For the text-containing cell, return its midpoint in (X, Y) coordinate format. 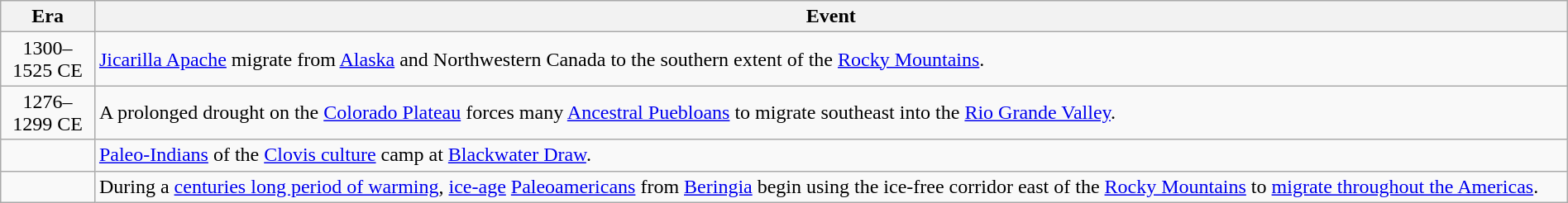
A prolonged drought on the Colorado Plateau forces many Ancestral Puebloans to migrate southeast into the Rio Grande Valley. (830, 112)
1276–1299 CE (48, 112)
Paleo-Indians of the Clovis culture camp at Blackwater Draw. (830, 155)
Era (48, 17)
1300–1525 CE (48, 59)
Event (830, 17)
Jicarilla Apache migrate from Alaska and Northwestern Canada to the southern extent of the Rocky Mountains. (830, 59)
